Pinpoint the cell where the given text exists, returning its [X, Y] midpoint coordinate. 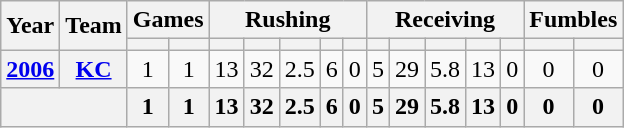
KC [94, 69]
Rushing [288, 20]
Receiving [444, 20]
Team [94, 26]
Year [30, 26]
Fumbles [574, 20]
Games [168, 20]
2006 [30, 69]
